Locate the cell with the specified text and output its [x, y] center coordinate. 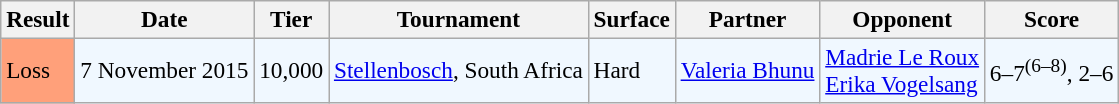
Surface [632, 19]
Score [1051, 19]
Partner [748, 19]
7 November 2015 [164, 70]
Hard [632, 70]
Opponent [902, 19]
Madrie Le Roux Erika Vogelsang [902, 70]
Tier [292, 19]
Loss [38, 70]
Tournament [459, 19]
Stellenbosch, South Africa [459, 70]
Date [164, 19]
6–7(6–8), 2–6 [1051, 70]
Valeria Bhunu [748, 70]
Result [38, 19]
10,000 [292, 70]
